Extract the [x, y] coordinate from the center of the cell holding the provided text.  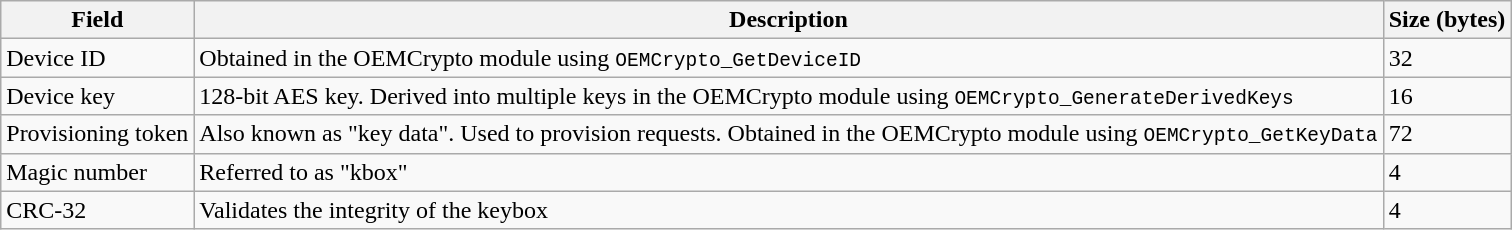
Magic number [98, 172]
CRC-32 [98, 210]
Device ID [98, 58]
Obtained in the OEMCrypto module using OEMCrypto_GetDeviceID [788, 58]
Referred to as "kbox" [788, 172]
72 [1447, 134]
Also known as "key data". Used to provision requests. Obtained in the OEMCrypto module using OEMCrypto_GetKeyData [788, 134]
32 [1447, 58]
128-bit AES key. Derived into multiple keys in the OEMCrypto module using OEMCrypto_GenerateDerivedKeys [788, 96]
16 [1447, 96]
Provisioning token [98, 134]
Description [788, 20]
Field [98, 20]
Validates the integrity of the keybox [788, 210]
Device key [98, 96]
Size (bytes) [1447, 20]
